Pinpoint the cell where the given text exists, returning its (X, Y) midpoint coordinate. 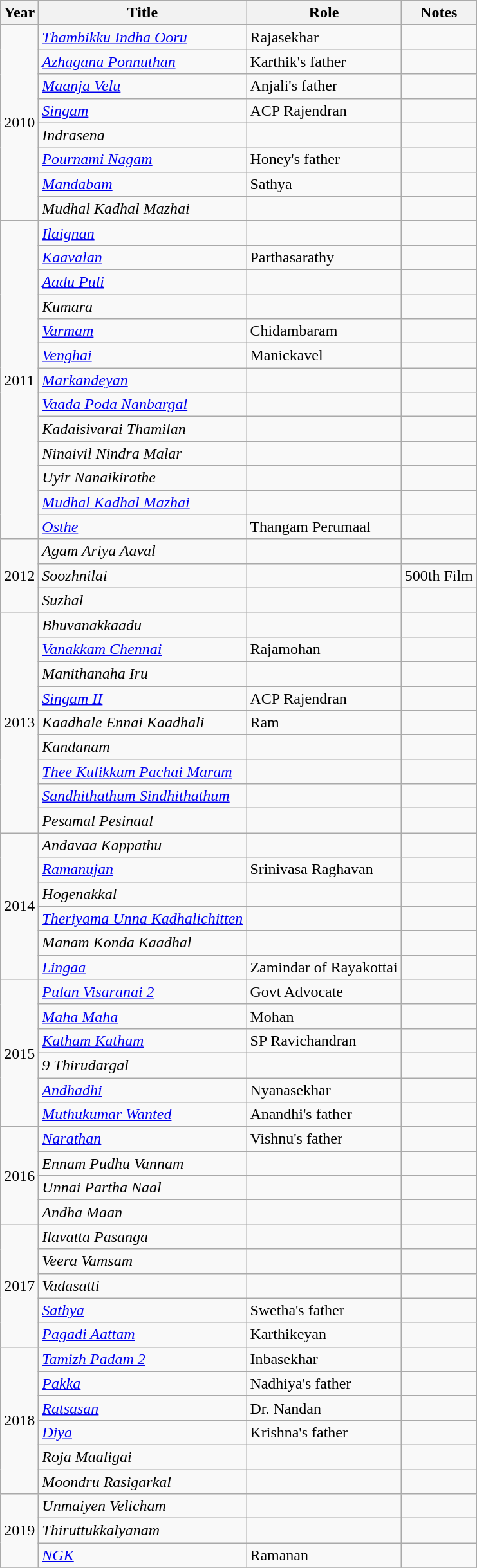
Soozhnilai (143, 576)
Agam Ariya Aaval (143, 551)
Pulan Visaranai 2 (143, 992)
Veera Vamsam (143, 1261)
Theriyama Unna Kadhalichitten (143, 918)
Ramanujan (143, 870)
Mohan (324, 1016)
Ninaivil Nindra Malar (143, 453)
Swetha's father (324, 1310)
Diya (143, 1432)
Kaadhale Ennai Kaadhali (143, 723)
Vanakkam Chennai (143, 649)
Ramanan (324, 1555)
Indrasena (143, 135)
Srinivasa Raghavan (324, 870)
Pakka (143, 1383)
Ram (324, 723)
Nadhiya's father (324, 1383)
Nyanasekhar (324, 1090)
Title (143, 13)
Lingaa (143, 967)
Aadu Puli (143, 282)
Inbasekhar (324, 1359)
Singam (143, 111)
2018 (19, 1420)
Manam Konda Kaadhal (143, 943)
Mandabam (143, 184)
Maha Maha (143, 1016)
SP Ravichandran (324, 1041)
Dr. Nandan (324, 1408)
Muthukumar Wanted (143, 1115)
Role (324, 13)
Thangam Perumaal (324, 527)
9 Thirudargal (143, 1065)
Kumara (143, 307)
Manithanaha Iru (143, 673)
2011 (19, 379)
Govt Advocate (324, 992)
Manickavel (324, 356)
2014 (19, 906)
Uyir Nanaikirathe (143, 478)
Zamindar of Rayakottai (324, 967)
Bhuvanakkaadu (143, 624)
Vishnu's father (324, 1139)
Narathan (143, 1139)
Vadasatti (143, 1286)
2013 (19, 723)
Thiruttukkalyanam (143, 1531)
Rajamohan (324, 649)
Ennam Pudhu Vannam (143, 1163)
Unnai Partha Naal (143, 1188)
Moondru Rasigarkal (143, 1481)
Pagadi Aattam (143, 1335)
Kadaisivarai Thamilan (143, 429)
Pournami Nagam (143, 160)
Osthe (143, 527)
Notes (439, 13)
Unmaiyen Velicham (143, 1506)
Varmam (143, 331)
Ilaignan (143, 233)
2017 (19, 1286)
Karthik's father (324, 62)
Markandeyan (143, 380)
Kandanam (143, 747)
Andhadhi (143, 1090)
Tamizh Padam 2 (143, 1359)
Krishna's father (324, 1432)
Azhagana Ponnuthan (143, 62)
NGK (143, 1555)
2016 (19, 1176)
500th Film (439, 576)
Roja Maaligai (143, 1457)
Anjali's father (324, 86)
Thee Kulikkum Pachai Maram (143, 772)
2015 (19, 1053)
Parthasarathy (324, 257)
Karthikeyan (324, 1335)
Maanja Velu (143, 86)
Honey's father (324, 160)
Singam II (143, 698)
Pesamal Pesinaal (143, 821)
Andavaa Kappathu (143, 845)
Suzhal (143, 600)
2010 (19, 123)
Kaavalan (143, 257)
2012 (19, 576)
Sandhithathum Sindhithathum (143, 796)
Ratsasan (143, 1408)
Vaada Poda Nanbargal (143, 405)
Hogenakkal (143, 894)
2019 (19, 1531)
Chidambaram (324, 331)
Andha Maan (143, 1212)
Year (19, 13)
Ilavatta Pasanga (143, 1237)
Katham Katham (143, 1041)
Thambikku Indha Ooru (143, 37)
Anandhi's father (324, 1115)
Venghai (143, 356)
Rajasekhar (324, 37)
